Determine the (x, y) coordinate at the center of the cell enclosing the given text.  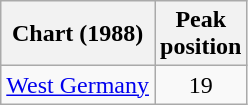
Peakposition (200, 34)
West Germany (78, 85)
Chart (1988) (78, 34)
19 (200, 85)
